Identify which cell holds the provided text, then report its (x, y) central coordinate. 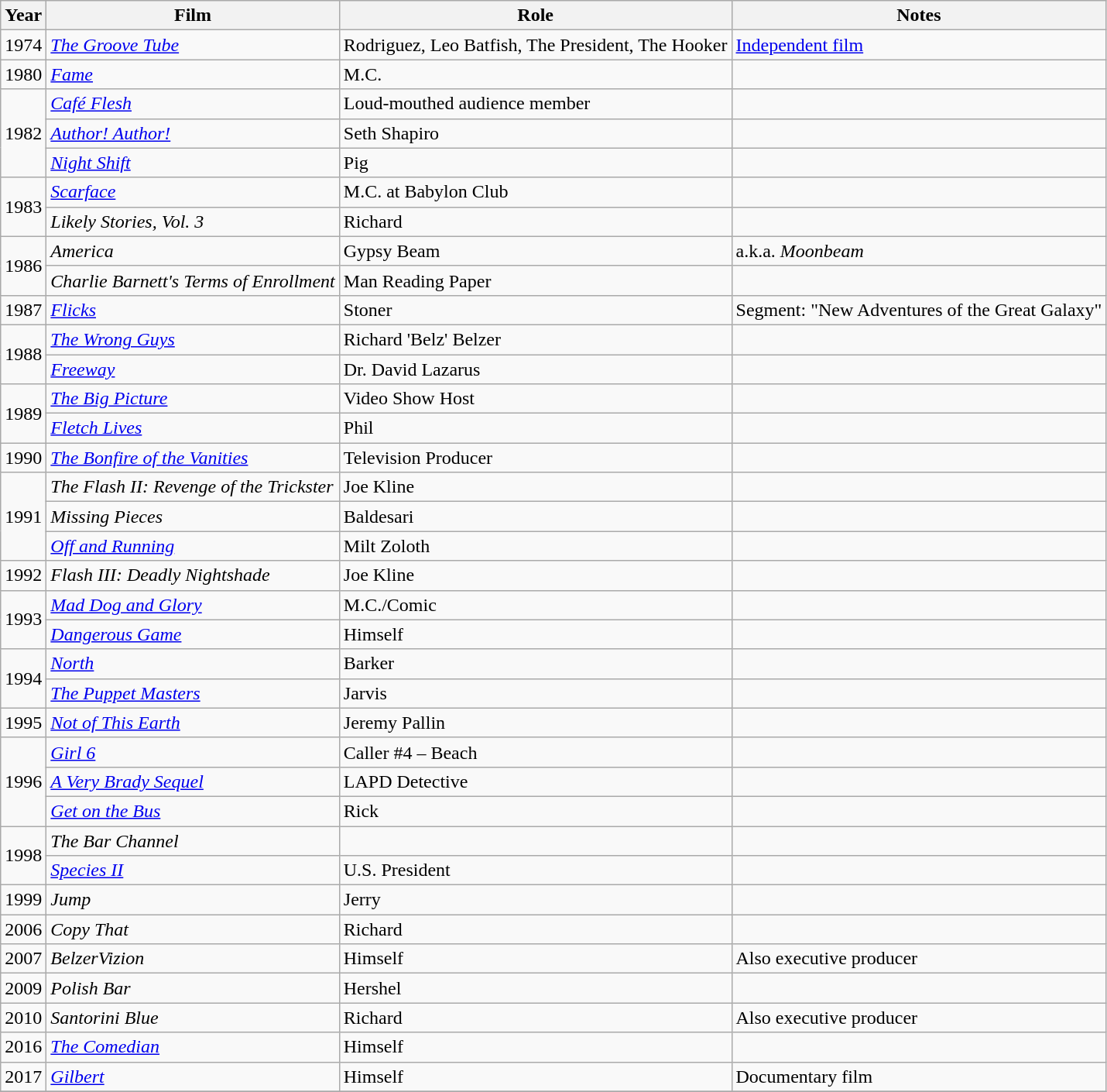
1998 (23, 855)
Rodriguez, Leo Batfish, The President, The Hooker (536, 45)
Video Show Host (536, 399)
Richard 'Belz' Belzer (536, 339)
The Comedian (193, 1047)
Dr. David Lazarus (536, 369)
Missing Pieces (193, 517)
Man Reading Paper (536, 280)
Girl 6 (193, 752)
Stoner (536, 310)
A Very Brady Sequel (193, 781)
2017 (23, 1077)
The Groove Tube (193, 45)
Freeway (193, 369)
Fletch Lives (193, 428)
Rick (536, 811)
Off and Running (193, 546)
1996 (23, 781)
Documentary film (919, 1077)
1999 (23, 900)
Not of This Earth (193, 723)
1986 (23, 266)
1983 (23, 207)
Loud-mouthed audience member (536, 104)
1989 (23, 414)
Café Flesh (193, 104)
The Flash II: Revenge of the Trickster (193, 487)
Polish Bar (193, 988)
Fame (193, 74)
Phil (536, 428)
Night Shift (193, 163)
The Bonfire of the Vanities (193, 458)
1982 (23, 133)
1987 (23, 310)
Barker (536, 664)
M.C. at Babylon Club (536, 192)
LAPD Detective (536, 781)
Likely Stories, Vol. 3 (193, 221)
The Bar Channel (193, 840)
Jump (193, 900)
Scarface (193, 192)
Author! Author! (193, 133)
Charlie Barnett's Terms of Enrollment (193, 280)
Flicks (193, 310)
The Puppet Masters (193, 693)
2009 (23, 988)
Gilbert (193, 1077)
Jeremy Pallin (536, 723)
1974 (23, 45)
1980 (23, 74)
1995 (23, 723)
a.k.a. Moonbeam (919, 251)
The Big Picture (193, 399)
Pig (536, 163)
Television Producer (536, 458)
Get on the Bus (193, 811)
America (193, 251)
1991 (23, 517)
Notes (919, 15)
Segment: "New Adventures of the Great Galaxy" (919, 310)
1992 (23, 575)
2010 (23, 1018)
Film (193, 15)
1988 (23, 354)
Santorini Blue (193, 1018)
North (193, 664)
2016 (23, 1047)
2006 (23, 929)
1993 (23, 620)
Copy That (193, 929)
Mad Dog and Glory (193, 605)
Role (536, 15)
Gypsy Beam (536, 251)
1990 (23, 458)
Flash III: Deadly Nightshade (193, 575)
2007 (23, 959)
Dangerous Game (193, 634)
U.S. President (536, 871)
Seth Shapiro (536, 133)
BelzerVizion (193, 959)
M.C. (536, 74)
Caller #4 – Beach (536, 752)
Baldesari (536, 517)
M.C./Comic (536, 605)
Independent film (919, 45)
The Wrong Guys (193, 339)
Jarvis (536, 693)
1994 (23, 678)
Jerry (536, 900)
Hershel (536, 988)
Species II (193, 871)
Milt Zoloth (536, 546)
Year (23, 15)
